Locate the cell with the specified text and output its (x, y) center coordinate. 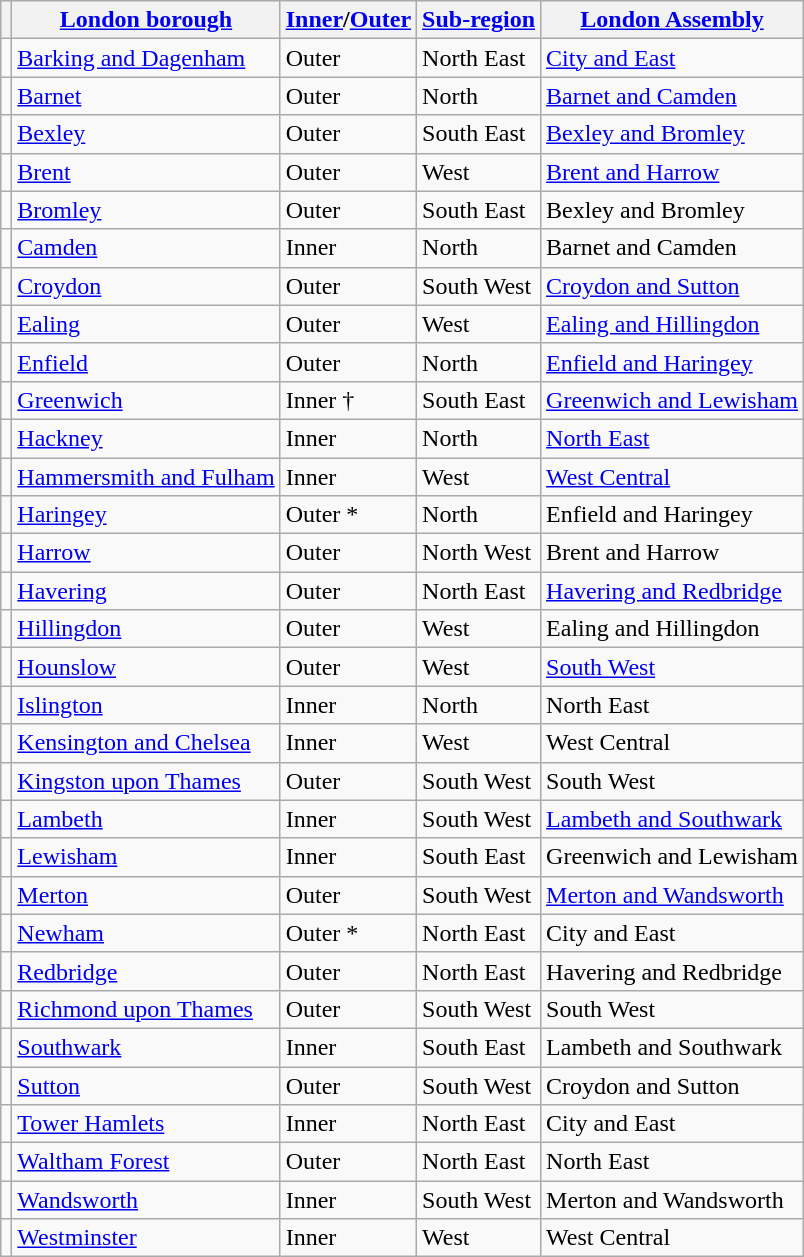
Merton (146, 895)
Hillingdon (146, 629)
Barking and Dagenham (146, 58)
Islington (146, 705)
Hounslow (146, 667)
Hackney (146, 438)
Barnet (146, 96)
Haringey (146, 515)
Sub-region (479, 20)
North West (479, 553)
Sutton (146, 1085)
Bexley (146, 134)
Westminster (146, 1238)
Ealing (146, 324)
Harrow (146, 553)
Bromley (146, 210)
Newham (146, 933)
Southwark (146, 1047)
Inner † (348, 400)
Croydon (146, 286)
Tower Hamlets (146, 1124)
Greenwich (146, 400)
Waltham Forest (146, 1162)
Kensington and Chelsea (146, 743)
Havering (146, 591)
Brent (146, 172)
Redbridge (146, 971)
London borough (146, 20)
Camden (146, 248)
Lambeth (146, 819)
Inner/Outer (348, 20)
Wandsworth (146, 1200)
London Assembly (672, 20)
Hammersmith and Fulham (146, 477)
Lewisham (146, 857)
Enfield (146, 362)
Kingston upon Thames (146, 781)
Richmond upon Thames (146, 1009)
